Identify which cell holds the provided text, then report its (X, Y) central coordinate. 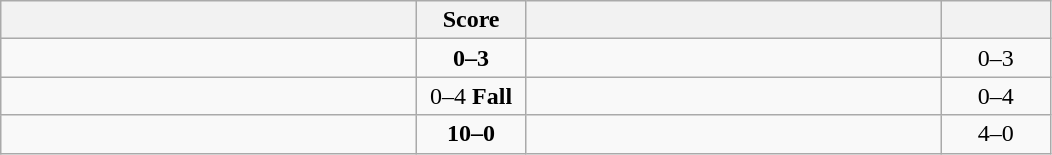
4–0 (996, 134)
10–0 (472, 134)
Score (472, 20)
0–4 Fall (472, 96)
0–4 (996, 96)
